Pinpoint the cell where the given text exists, returning its (X, Y) midpoint coordinate. 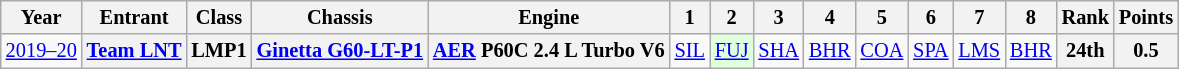
Ginetta G60-LT-P1 (340, 51)
SIL (690, 51)
4 (830, 17)
2 (732, 17)
SPA (930, 51)
24th (1086, 51)
7 (979, 17)
5 (882, 17)
SHA (778, 51)
0.5 (1146, 51)
8 (1031, 17)
AER P60C 2.4 L Turbo V6 (549, 51)
Entrant (134, 17)
COA (882, 51)
Class (218, 17)
FUJ (732, 51)
LMS (979, 51)
Year (42, 17)
6 (930, 17)
Engine (549, 17)
Chassis (340, 17)
Points (1146, 17)
3 (778, 17)
LMP1 (218, 51)
Team LNT (134, 51)
1 (690, 17)
Rank (1086, 17)
2019–20 (42, 51)
